Find where the given text appears and provide that cell's center as [x, y] coordinate. 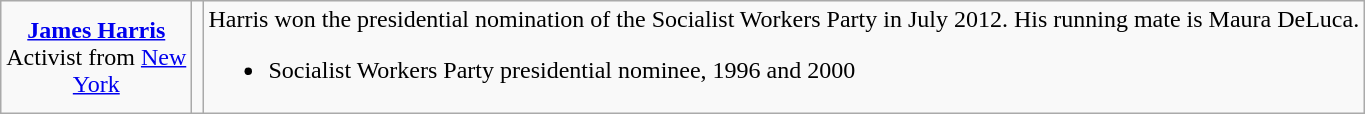
James Harris Activist from New York [96, 58]
